Return the (x, y) coordinate for the center point of the cell that contains the specified text.  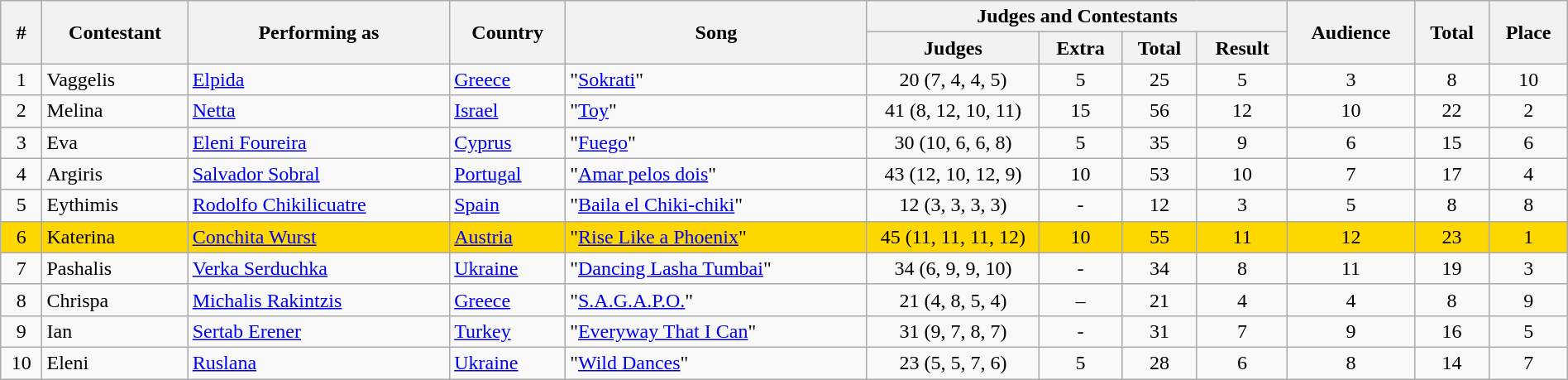
Rodolfo Chikilicuatre (318, 205)
Melina (115, 111)
Extra (1081, 48)
# (22, 32)
"Toy" (716, 111)
Performing as (318, 32)
21 (1159, 300)
Michalis Rakintzis (318, 300)
55 (1159, 237)
20 (7, 4, 4, 5) (953, 79)
34 (1159, 268)
45 (11, 11, 11, 12) (953, 237)
17 (1452, 174)
Argiris (115, 174)
Vaggelis (115, 79)
25 (1159, 79)
Israel (508, 111)
53 (1159, 174)
Elpida (318, 79)
19 (1452, 268)
Portugal (508, 174)
35 (1159, 142)
Country (508, 32)
31 (9, 7, 8, 7) (953, 331)
Conchita Wurst (318, 237)
34 (6, 9, 9, 10) (953, 268)
28 (1159, 363)
"Everyway That I Can" (716, 331)
23 (1452, 237)
Spain (508, 205)
22 (1452, 111)
14 (1452, 363)
Chrispa (115, 300)
56 (1159, 111)
Song (716, 32)
Judges (953, 48)
Eythimis (115, 205)
"Dancing Lasha Tumbai" (716, 268)
"Wild Dances" (716, 363)
"Amar pelos dois" (716, 174)
16 (1452, 331)
Eva (115, 142)
"Rise Like a Phoenix" (716, 237)
Place (1528, 32)
30 (10, 6, 6, 8) (953, 142)
Contestant (115, 32)
Turkey (508, 331)
– (1081, 300)
41 (8, 12, 10, 11) (953, 111)
21 (4, 8, 5, 4) (953, 300)
Cyprus (508, 142)
12 (3, 3, 3, 3) (953, 205)
Pashalis (115, 268)
"S.A.G.A.P.O." (716, 300)
"Fuego" (716, 142)
Eleni (115, 363)
23 (5, 5, 7, 6) (953, 363)
"Sokrati" (716, 79)
31 (1159, 331)
Ruslana (318, 363)
Verka Serduchka (318, 268)
Judges and Contestants (1077, 17)
Result (1242, 48)
Salvador Sobral (318, 174)
Katerina (115, 237)
"Baila el Chiki-chiki" (716, 205)
Austria (508, 237)
Netta (318, 111)
Eleni Foureira (318, 142)
Audience (1351, 32)
Ian (115, 331)
Sertab Erener (318, 331)
43 (12, 10, 12, 9) (953, 174)
